Return [x, y] of the center of cell containing provided text 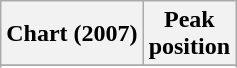
Chart (2007) [72, 34]
Peakposition [189, 34]
